Search for the cell housing the specified text and yield its [X, Y] center coordinate. 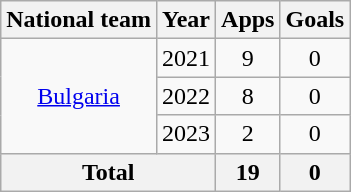
2022 [186, 96]
8 [248, 96]
9 [248, 58]
2 [248, 134]
Bulgaria [79, 96]
National team [79, 20]
2023 [186, 134]
2021 [186, 58]
Goals [315, 20]
Apps [248, 20]
Total [108, 172]
Year [186, 20]
19 [248, 172]
